For the text-containing cell, return its midpoint in [x, y] coordinate format. 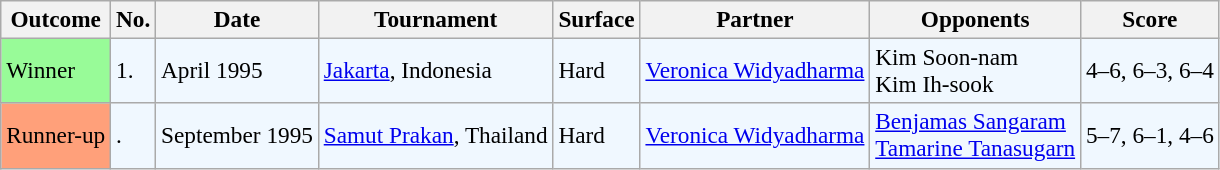
September 1995 [238, 136]
Runner-up [56, 136]
No. [134, 19]
Jakarta, Indonesia [436, 70]
Date [238, 19]
Tournament [436, 19]
Kim Soon-nam Kim Ih-sook [976, 70]
Outcome [56, 19]
1. [134, 70]
Score [1150, 19]
5–7, 6–1, 4–6 [1150, 136]
Winner [56, 70]
4–6, 6–3, 6–4 [1150, 70]
Surface [596, 19]
. [134, 136]
Samut Prakan, Thailand [436, 136]
Partner [755, 19]
April 1995 [238, 70]
Benjamas Sangaram Tamarine Tanasugarn [976, 136]
Opponents [976, 19]
